Search for the cell housing the specified text and yield its [X, Y] center coordinate. 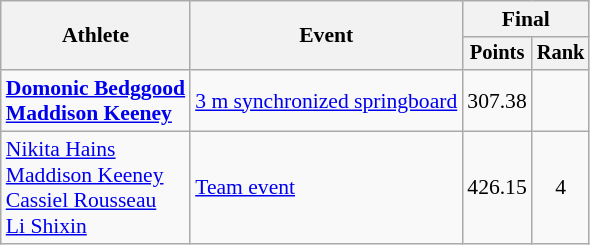
Team event [326, 188]
4 [561, 188]
3 m synchronized springboard [326, 100]
426.15 [496, 188]
Rank [561, 54]
Points [496, 54]
Domonic Bedggood Maddison Keeney [96, 100]
Athlete [96, 36]
Nikita Hains Maddison Keeney Cassiel Rousseau Li Shixin [96, 188]
307.38 [496, 100]
Event [326, 36]
Final [526, 19]
